Find where the given text appears and provide that cell's center as (x, y) coordinate. 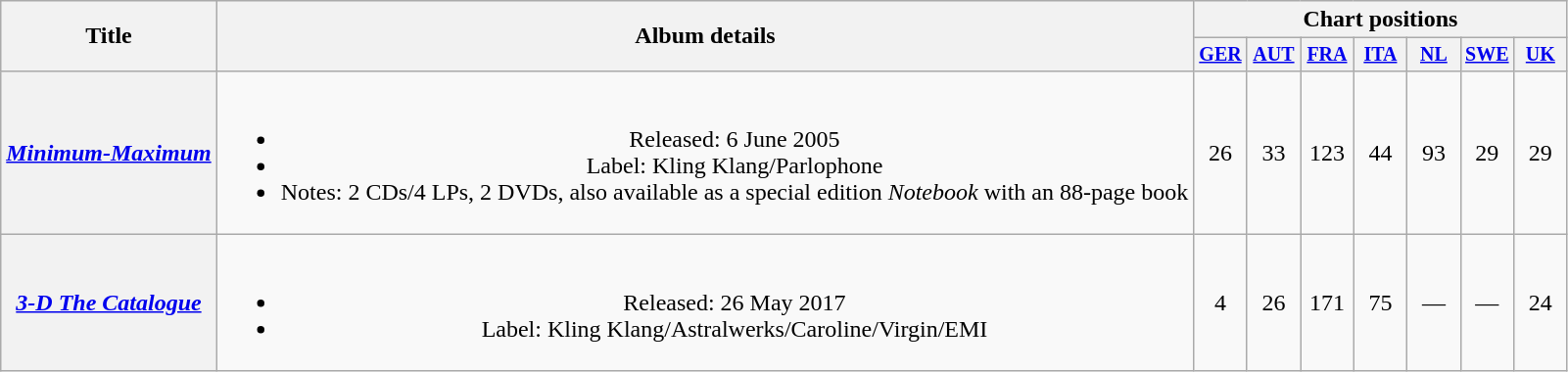
4 (1220, 302)
FRA (1327, 55)
NL (1434, 55)
Album details (705, 36)
Released: 6 June 2005Label: Kling Klang/ParlophoneNotes: 2 CDs/4 LPs, 2 DVDs, also available as a special edition Notebook with an 88-page book (705, 153)
SWE (1487, 55)
Chart positions (1381, 20)
GER (1220, 55)
Minimum-Maximum (109, 153)
75 (1380, 302)
33 (1273, 153)
UK (1541, 55)
Title (109, 36)
AUT (1273, 55)
24 (1541, 302)
ITA (1380, 55)
3-D The Catalogue (109, 302)
Released: 26 May 2017Label: Kling Klang/Astralwerks/Caroline/Virgin/EMI (705, 302)
44 (1380, 153)
123 (1327, 153)
171 (1327, 302)
93 (1434, 153)
